Search for the cell housing the specified text and yield its (x, y) center coordinate. 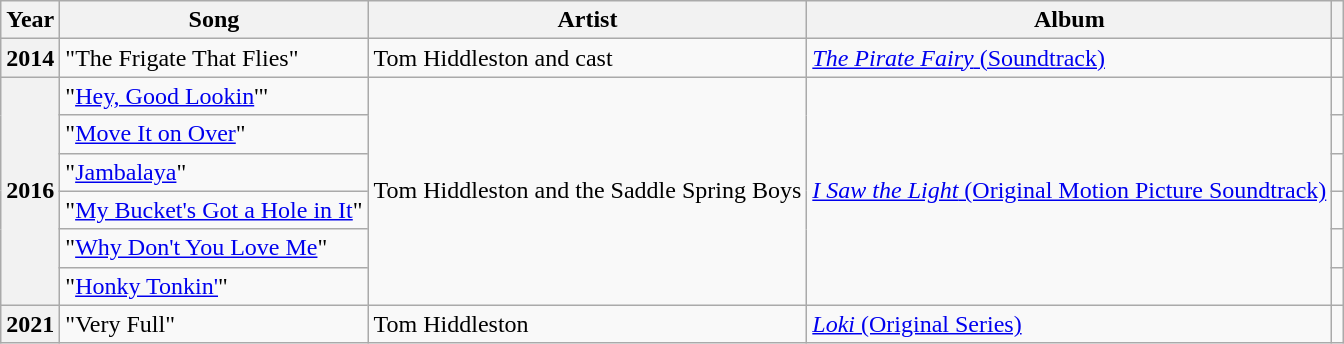
"Move It on Over" (214, 134)
Song (214, 20)
Year (30, 20)
"Very Full" (214, 324)
Album (1070, 20)
Tom Hiddleston (588, 324)
"Why Don't You Love Me" (214, 248)
Tom Hiddleston and the Saddle Spring Boys (588, 191)
"My Bucket's Got a Hole in It" (214, 210)
"Jambalaya" (214, 172)
I Saw the Light (Original Motion Picture Soundtrack) (1070, 191)
2021 (30, 324)
"The Frigate That Flies" (214, 58)
Loki (Original Series) (1070, 324)
2014 (30, 58)
Tom Hiddleston and cast (588, 58)
Artist (588, 20)
"Honky Tonkin'" (214, 286)
The Pirate Fairy (Soundtrack) (1070, 58)
"Hey, Good Lookin'" (214, 96)
2016 (30, 191)
